Scan for the cell matching the given text and deliver its [X, Y] coordinate at center. 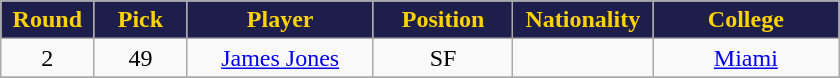
49 [140, 58]
Position [443, 20]
2 [48, 58]
Player [280, 20]
College [746, 20]
James Jones [280, 58]
SF [443, 58]
Round [48, 20]
Pick [140, 20]
Miami [746, 58]
Nationality [583, 20]
